Scan for the cell matching the given text and deliver its (X, Y) coordinate at center. 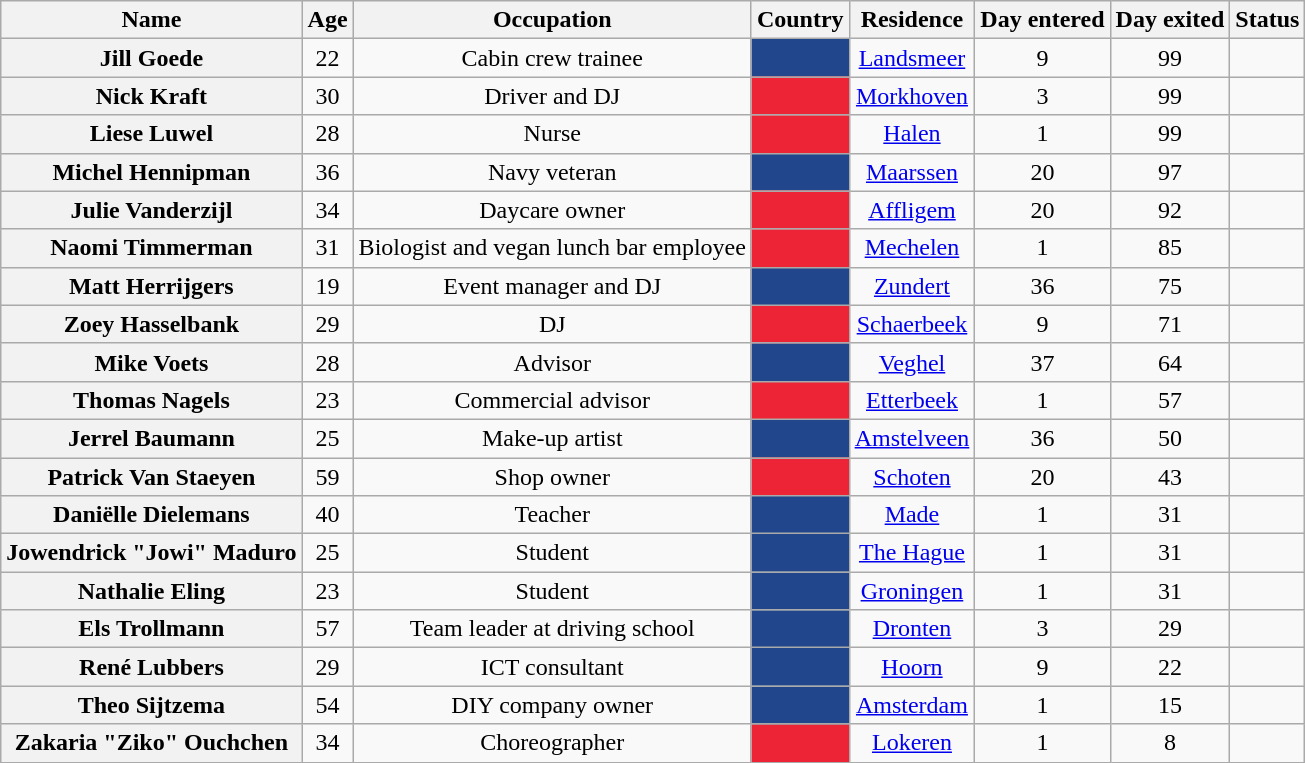
Advisor (552, 362)
Maarssen (912, 172)
DIY company owner (552, 705)
Biologist and vegan lunch bar employee (552, 248)
Affligem (912, 210)
Event manager and DJ (552, 286)
Shop owner (552, 477)
Nathalie Eling (152, 591)
Etterbeek (912, 400)
Daycare owner (552, 210)
Jill Goede (152, 58)
64 (1170, 362)
Zoey Hasselbank (152, 324)
43 (1170, 477)
Julie Vanderzijl (152, 210)
Status (1268, 20)
Amsterdam (912, 705)
Team leader at driving school (552, 629)
Name (152, 20)
Els Trollmann (152, 629)
Veghel (912, 362)
Liese Luwel (152, 134)
ICT consultant (552, 667)
Halen (912, 134)
Make-up artist (552, 438)
85 (1170, 248)
Cabin crew trainee (552, 58)
92 (1170, 210)
Thomas Nagels (152, 400)
Navy veteran (552, 172)
Residence (912, 20)
Teacher (552, 515)
Matt Herrijgers (152, 286)
40 (328, 515)
Daniëlle Dielemans (152, 515)
Lokeren (912, 743)
37 (1042, 362)
Patrick Van Staeyen (152, 477)
Groningen (912, 591)
59 (328, 477)
Landsmeer (912, 58)
Jowendrick "Jowi" Maduro (152, 553)
Age (328, 20)
Jerrel Baumann (152, 438)
97 (1170, 172)
Zundert (912, 286)
Hoorn (912, 667)
54 (328, 705)
Michel Hennipman (152, 172)
Dronten (912, 629)
Schoten (912, 477)
Day exited (1170, 20)
30 (328, 96)
Nick Kraft (152, 96)
Country (800, 20)
René Lubbers (152, 667)
Schaerbeek (912, 324)
Naomi Timmerman (152, 248)
Made (912, 515)
Zakaria "Ziko" Ouchchen (152, 743)
8 (1170, 743)
Mike Voets (152, 362)
71 (1170, 324)
Occupation (552, 20)
DJ (552, 324)
Theo Sijtzema (152, 705)
Mechelen (912, 248)
Nurse (552, 134)
50 (1170, 438)
Morkhoven (912, 96)
Amstelveen (912, 438)
Driver and DJ (552, 96)
15 (1170, 705)
Commercial advisor (552, 400)
Day entered (1042, 20)
19 (328, 286)
75 (1170, 286)
The Hague (912, 553)
Choreographer (552, 743)
